Determine the (X, Y) coordinate at the center of the cell enclosing the given text.  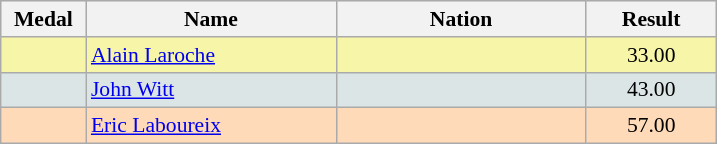
John Witt (211, 90)
Alain Laroche (211, 55)
Eric Laboureix (211, 126)
Medal (44, 19)
57.00 (651, 126)
Name (211, 19)
33.00 (651, 55)
43.00 (651, 90)
Result (651, 19)
Nation (461, 19)
